Extract the [x, y] coordinate from the center of the cell holding the provided text.  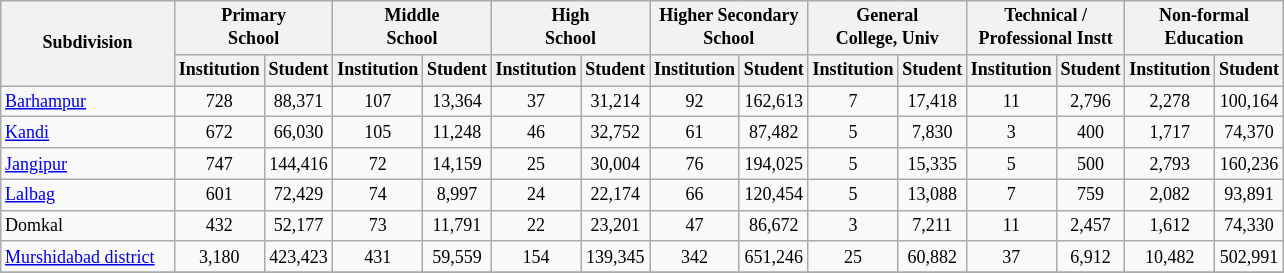
93,891 [1250, 194]
100,164 [1250, 102]
500 [1090, 164]
52,177 [298, 226]
Barhampur [88, 102]
66,030 [298, 132]
160,236 [1250, 164]
Murshidabad district [88, 256]
74,330 [1250, 226]
Non-formalEducation [1204, 28]
728 [219, 102]
Kandi [88, 132]
Domkal [88, 226]
11,791 [458, 226]
13,088 [932, 194]
107 [378, 102]
3,180 [219, 256]
194,025 [774, 164]
GeneralCollege, Univ [887, 28]
759 [1090, 194]
76 [695, 164]
PrimarySchool [253, 28]
92 [695, 102]
1,717 [1170, 132]
7,830 [932, 132]
400 [1090, 132]
Technical /Professional Instt [1045, 28]
15,335 [932, 164]
105 [378, 132]
13,364 [458, 102]
74,370 [1250, 132]
88,371 [298, 102]
2,082 [1170, 194]
11,248 [458, 132]
2,457 [1090, 226]
Subdivision [88, 44]
24 [536, 194]
672 [219, 132]
Higher SecondarySchool [729, 28]
8,997 [458, 194]
2,796 [1090, 102]
6,912 [1090, 256]
87,482 [774, 132]
66 [695, 194]
17,418 [932, 102]
86,672 [774, 226]
74 [378, 194]
139,345 [616, 256]
73 [378, 226]
46 [536, 132]
30,004 [616, 164]
47 [695, 226]
22 [536, 226]
154 [536, 256]
31,214 [616, 102]
651,246 [774, 256]
144,416 [298, 164]
MiddleSchool [412, 28]
HighSchool [570, 28]
502,991 [1250, 256]
59,559 [458, 256]
72,429 [298, 194]
1,612 [1170, 226]
10,482 [1170, 256]
61 [695, 132]
Jangipur [88, 164]
342 [695, 256]
72 [378, 164]
431 [378, 256]
432 [219, 226]
2,793 [1170, 164]
22,174 [616, 194]
23,201 [616, 226]
601 [219, 194]
423,423 [298, 256]
747 [219, 164]
60,882 [932, 256]
Lalbag [88, 194]
14,159 [458, 164]
7,211 [932, 226]
2,278 [1170, 102]
32,752 [616, 132]
162,613 [774, 102]
120,454 [774, 194]
